Locate the cell with the specified text and output its [X, Y] center coordinate. 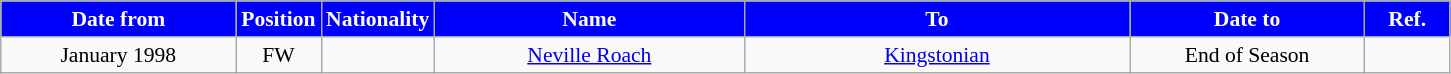
FW [278, 55]
Neville Roach [589, 55]
January 1998 [118, 55]
End of Season [1248, 55]
Name [589, 19]
Ref. [1408, 19]
Kingstonian [936, 55]
Position [278, 19]
To [936, 19]
Date to [1248, 19]
Nationality [378, 19]
Date from [118, 19]
